Determine the [X, Y] coordinate at the center of the cell enclosing the given text.  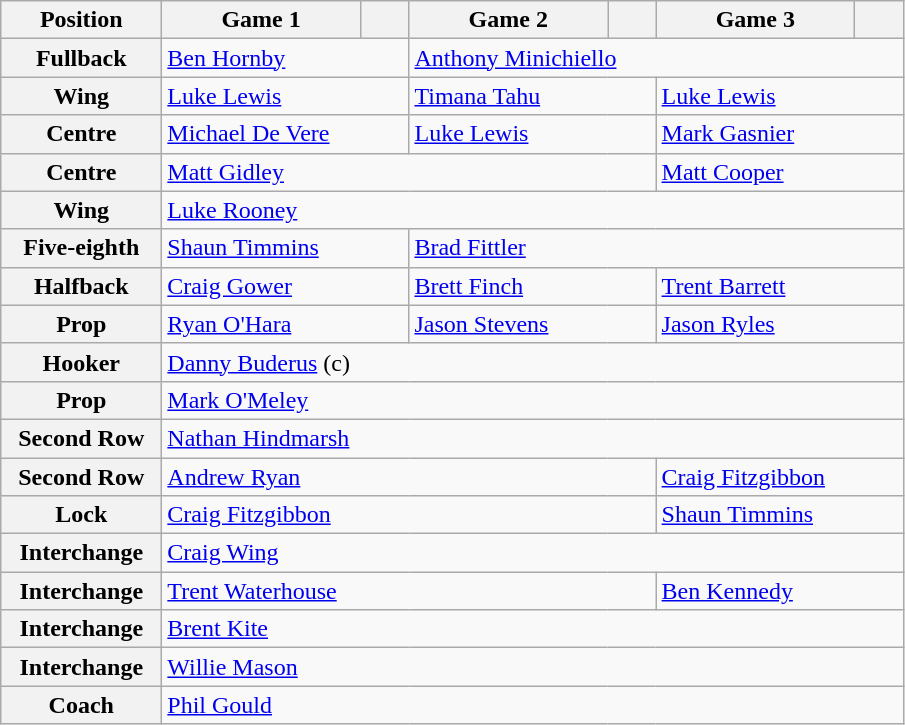
Game 1 [262, 20]
Danny Buderus (c) [532, 362]
Brent Kite [532, 629]
Brad Fittler [656, 248]
Ryan O'Hara [286, 324]
Coach [82, 705]
Matt Gidley [409, 172]
Willie Mason [532, 667]
Timana Tahu [532, 96]
Nathan Hindmarsh [532, 438]
Hooker [82, 362]
Matt Cooper [780, 172]
Five-eighth [82, 248]
Fullback [82, 58]
Trent Barrett [780, 286]
Halfback [82, 286]
Game 2 [508, 20]
Craig Wing [532, 553]
Jason Ryles [780, 324]
Anthony Minichiello [656, 58]
Ben Kennedy [780, 591]
Luke Rooney [532, 210]
Mark O'Meley [532, 400]
Position [82, 20]
Andrew Ryan [409, 477]
Game 3 [756, 20]
Jason Stevens [532, 324]
Michael De Vere [286, 134]
Lock [82, 515]
Ben Hornby [286, 58]
Craig Gower [286, 286]
Mark Gasnier [780, 134]
Phil Gould [532, 705]
Brett Finch [532, 286]
Trent Waterhouse [409, 591]
